Determine the [x, y] coordinate at the center of the cell enclosing the given text.  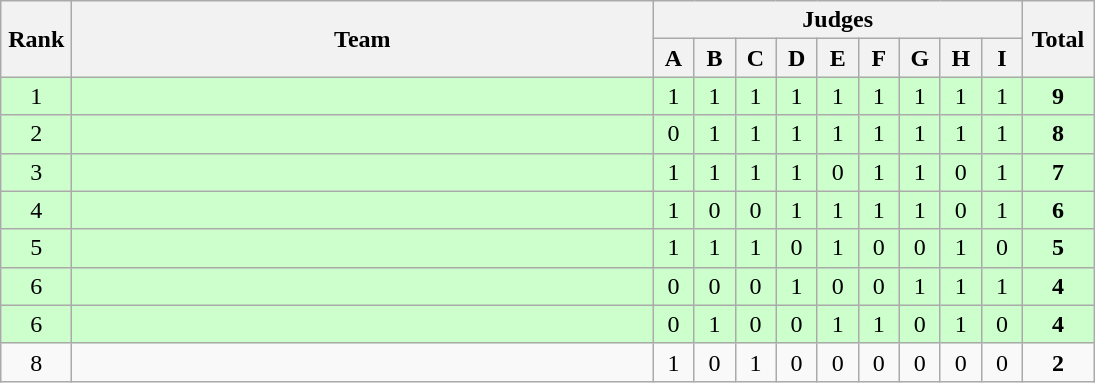
7 [1058, 172]
H [960, 58]
Total [1058, 39]
Team [362, 39]
G [920, 58]
E [838, 58]
D [796, 58]
Judges [838, 20]
3 [36, 172]
9 [1058, 96]
Rank [36, 39]
C [756, 58]
F [878, 58]
I [1002, 58]
A [674, 58]
B [714, 58]
